Provide the [x, y] coordinate of the cell's center where the given text is located.  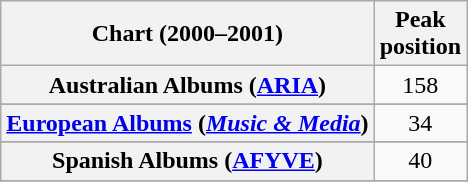
Spanish Albums (AFYVE) [188, 161]
40 [420, 161]
Australian Albums (ARIA) [188, 85]
Chart (2000–2001) [188, 34]
34 [420, 123]
Peakposition [420, 34]
158 [420, 85]
European Albums (Music & Media) [188, 123]
